For the text-containing cell, return its midpoint in (x, y) coordinate format. 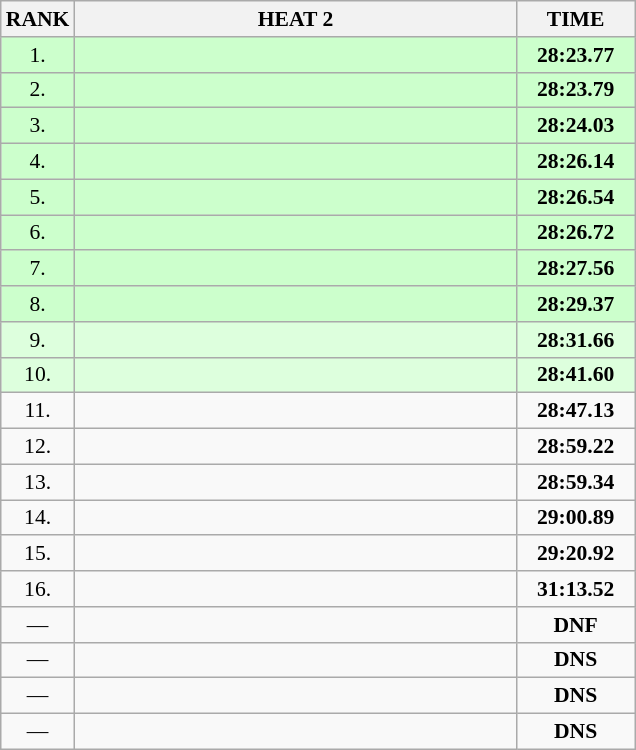
29:20.92 (576, 554)
4. (38, 162)
15. (38, 554)
28:26.72 (576, 233)
12. (38, 447)
28:59.34 (576, 482)
16. (38, 589)
28:47.13 (576, 411)
RANK (38, 19)
11. (38, 411)
6. (38, 233)
28:31.66 (576, 340)
10. (38, 375)
14. (38, 518)
28:26.14 (576, 162)
7. (38, 269)
28:59.22 (576, 447)
13. (38, 482)
8. (38, 304)
28:27.56 (576, 269)
9. (38, 340)
28:26.54 (576, 197)
31:13.52 (576, 589)
1. (38, 55)
5. (38, 197)
DNF (576, 625)
28:41.60 (576, 375)
28:29.37 (576, 304)
HEAT 2 (295, 19)
29:00.89 (576, 518)
2. (38, 90)
28:24.03 (576, 126)
3. (38, 126)
TIME (576, 19)
28:23.77 (576, 55)
28:23.79 (576, 90)
